Output the [X, Y] coordinate of the center of the cell containing the given text.  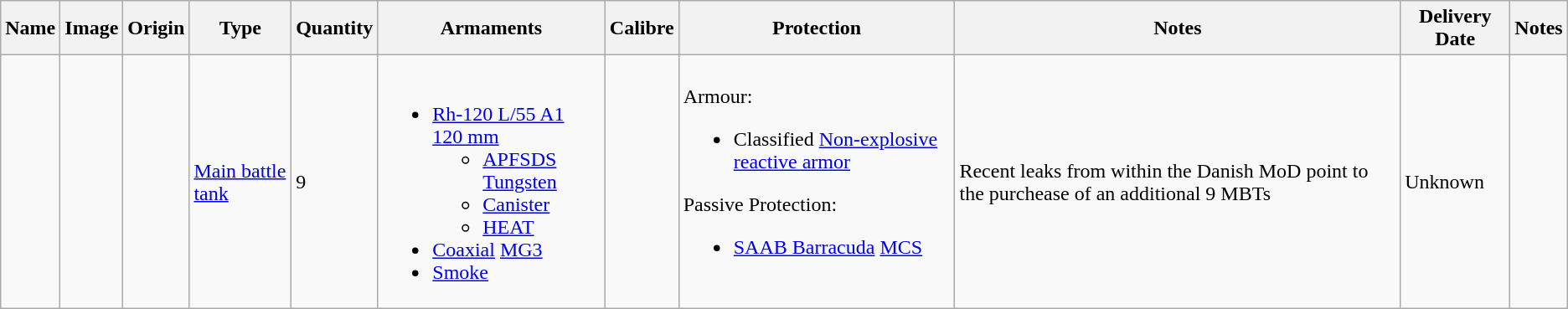
Type [240, 28]
Armaments [492, 28]
Protection [817, 28]
Unknown [1456, 182]
Name [30, 28]
Delivery Date [1456, 28]
Calibre [642, 28]
Armour:Classified Non-explosive reactive armorPassive Protection:SAAB Barracuda MCS [817, 182]
Image [92, 28]
9 [335, 182]
Main battle tank [240, 182]
Origin [156, 28]
Recent leaks from within the Danish MoD point to the purchease of an additional 9 MBTs [1178, 182]
Rh-120 L/55 A1 120 mmAPFSDS TungstenCanisterHEATCoaxial MG3Smoke [492, 182]
Quantity [335, 28]
